Identify which cell holds the provided text, then report its (X, Y) central coordinate. 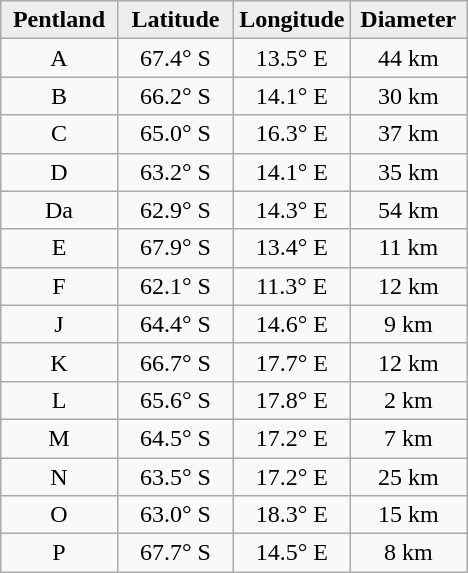
Longitude (292, 20)
Pentland (59, 20)
63.5° S (175, 477)
8 km (408, 553)
18.3° E (292, 515)
62.9° S (175, 210)
14.6° E (292, 324)
66.2° S (175, 96)
66.7° S (175, 362)
67.9° S (175, 248)
62.1° S (175, 286)
B (59, 96)
64.5° S (175, 438)
63.0° S (175, 515)
64.4° S (175, 324)
13.4° E (292, 248)
17.7° E (292, 362)
7 km (408, 438)
13.5° E (292, 58)
14.3° E (292, 210)
C (59, 134)
11.3° E (292, 286)
65.0° S (175, 134)
9 km (408, 324)
25 km (408, 477)
D (59, 172)
54 km (408, 210)
Latitude (175, 20)
F (59, 286)
35 km (408, 172)
17.8° E (292, 400)
63.2° S (175, 172)
37 km (408, 134)
67.4° S (175, 58)
E (59, 248)
16.3° E (292, 134)
30 km (408, 96)
P (59, 553)
Diameter (408, 20)
14.5° E (292, 553)
A (59, 58)
44 km (408, 58)
M (59, 438)
O (59, 515)
65.6° S (175, 400)
Da (59, 210)
L (59, 400)
11 km (408, 248)
J (59, 324)
2 km (408, 400)
K (59, 362)
67.7° S (175, 553)
N (59, 477)
15 km (408, 515)
